For the text-containing cell, return its midpoint in [x, y] coordinate format. 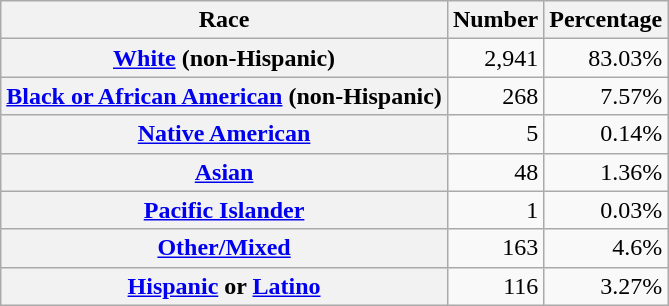
268 [495, 96]
Black or African American (non-Hispanic) [224, 96]
7.57% [606, 96]
5 [495, 134]
3.27% [606, 286]
Other/Mixed [224, 248]
1.36% [606, 172]
116 [495, 286]
Number [495, 20]
Race [224, 20]
4.6% [606, 248]
83.03% [606, 58]
Asian [224, 172]
White (non-Hispanic) [224, 58]
163 [495, 248]
1 [495, 210]
2,941 [495, 58]
48 [495, 172]
Hispanic or Latino [224, 286]
Percentage [606, 20]
Native American [224, 134]
0.14% [606, 134]
Pacific Islander [224, 210]
0.03% [606, 210]
